For the text-containing cell, return its midpoint in (X, Y) coordinate format. 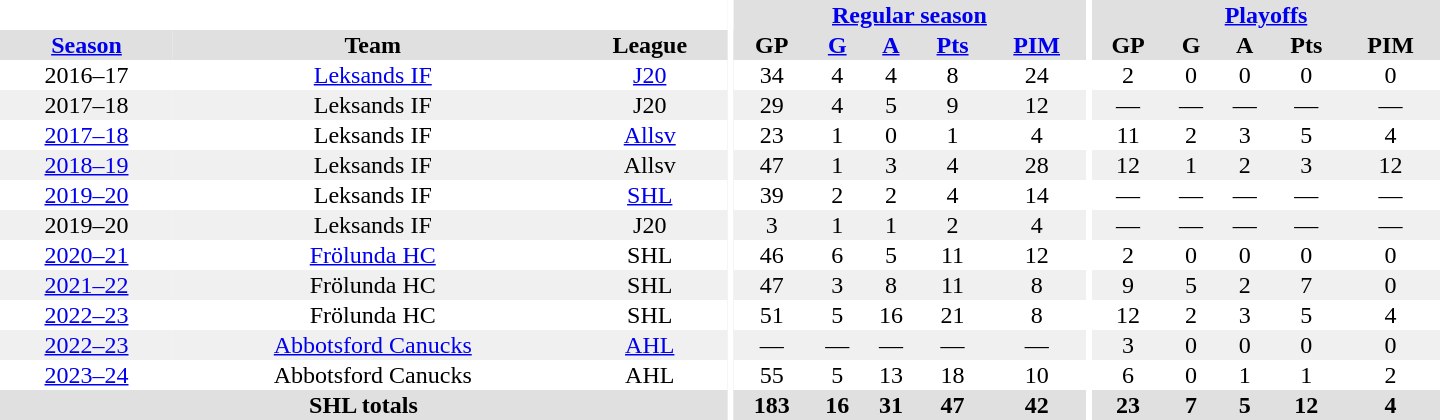
Team (373, 45)
183 (772, 405)
42 (1036, 405)
55 (772, 375)
13 (891, 375)
24 (1036, 75)
29 (772, 105)
Regular season (910, 15)
10 (1036, 375)
39 (772, 195)
51 (772, 315)
SHL totals (364, 405)
2018–19 (86, 165)
2021–22 (86, 285)
2023–24 (86, 375)
League (650, 45)
31 (891, 405)
28 (1036, 165)
2020–21 (86, 255)
2016–17 (86, 75)
34 (772, 75)
Season (86, 45)
14 (1036, 195)
21 (953, 315)
Playoffs (1266, 15)
18 (953, 375)
46 (772, 255)
